From the cell containing the given text, extract its center point as [X, Y] coordinate. 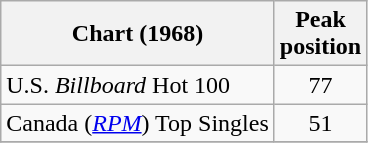
Canada (RPM) Top Singles [138, 123]
Peakposition [320, 34]
51 [320, 123]
Chart (1968) [138, 34]
77 [320, 85]
U.S. Billboard Hot 100 [138, 85]
